Find where the given text appears and provide that cell's center as (X, Y) coordinate. 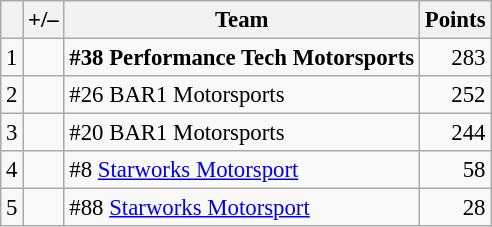
Points (454, 20)
28 (454, 208)
+/– (44, 20)
2 (12, 95)
283 (454, 58)
#20 BAR1 Motorsports (242, 133)
244 (454, 133)
3 (12, 133)
Team (242, 20)
252 (454, 95)
5 (12, 208)
58 (454, 170)
#88 Starworks Motorsport (242, 208)
#8 Starworks Motorsport (242, 170)
4 (12, 170)
1 (12, 58)
#38 Performance Tech Motorsports (242, 58)
#26 BAR1 Motorsports (242, 95)
